Search for the cell housing the specified text and yield its (X, Y) center coordinate. 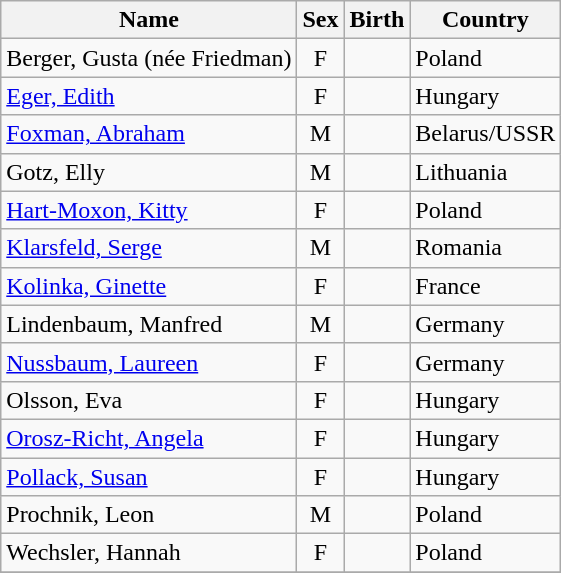
Country (486, 20)
Lindenbaum, Manfred (149, 324)
Wechsler, Hannah (149, 553)
Olsson, Eva (149, 400)
Sex (320, 20)
Eger, Edith (149, 96)
Birth (377, 20)
Lithuania (486, 172)
Name (149, 20)
Berger, Gusta (née Friedman) (149, 58)
Gotz, Elly (149, 172)
Hart-Moxon, Kitty (149, 210)
Foxman, Abraham (149, 134)
Kolinka, Ginette (149, 286)
France (486, 286)
Romania (486, 248)
Belarus/USSR (486, 134)
Nussbaum, Laureen (149, 362)
Pollack, Susan (149, 477)
Orosz-Richt, Angela (149, 438)
Klarsfeld, Serge (149, 248)
Prochnik, Leon (149, 515)
